From the cell containing the given text, extract its center point as (X, Y) coordinate. 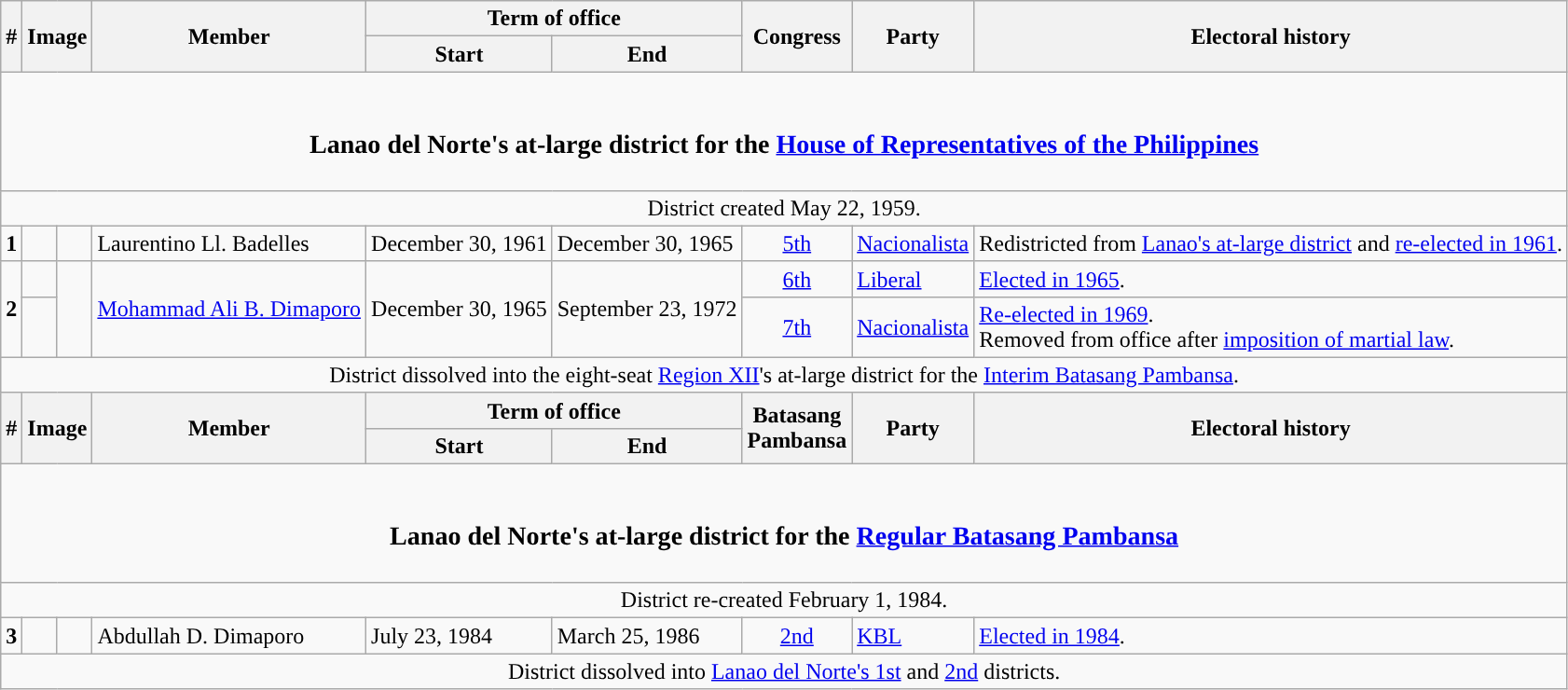
Re-elected in 1969.Removed from office after imposition of martial law. (1272, 326)
1 (11, 243)
3 (11, 636)
Abdullah D. Dimaporo (229, 636)
Elected in 1965. (1272, 279)
Congress (797, 36)
July 23, 1984 (460, 636)
December 30, 1961 (460, 243)
KBL (914, 636)
2nd (797, 636)
District dissolved into the eight-seat Region XII's at-large district for the Interim Batasang Pambansa. (785, 375)
Redistricted from Lanao's at-large district and re-elected in 1961. (1272, 243)
Lanao del Norte's at-large district for the Regular Batasang Pambansa (785, 524)
2 (11, 310)
5th (797, 243)
District dissolved into Lanao del Norte's 1st and 2nd districts. (785, 671)
6th (797, 279)
September 23, 1972 (647, 310)
BatasangPambansa (797, 428)
Lanao del Norte's at-large district for the House of Representatives of the Philippines (785, 131)
7th (797, 326)
Mohammad Ali B. Dimaporo (229, 310)
District created May 22, 1959. (785, 208)
March 25, 1986 (647, 636)
Elected in 1984. (1272, 636)
District re-created February 1, 1984. (785, 600)
Laurentino Ll. Badelles (229, 243)
Liberal (914, 279)
